Identify which cell holds the provided text, then report its (x, y) central coordinate. 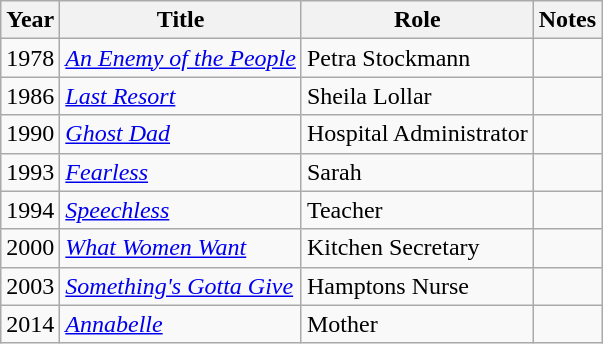
Role (417, 20)
Speechless (181, 210)
2003 (30, 286)
Title (181, 20)
2014 (30, 324)
Notes (567, 20)
2000 (30, 248)
1978 (30, 58)
1994 (30, 210)
Sarah (417, 172)
Hamptons Nurse (417, 286)
1990 (30, 134)
Year (30, 20)
Fearless (181, 172)
Ghost Dad (181, 134)
Mother (417, 324)
Kitchen Secretary (417, 248)
Petra Stockmann (417, 58)
Annabelle (181, 324)
Something's Gotta Give (181, 286)
1993 (30, 172)
Hospital Administrator (417, 134)
Sheila Lollar (417, 96)
What Women Want (181, 248)
An Enemy of the People (181, 58)
Last Resort (181, 96)
Teacher (417, 210)
1986 (30, 96)
